Determine the [X, Y] coordinate at the center of the cell enclosing the given text.  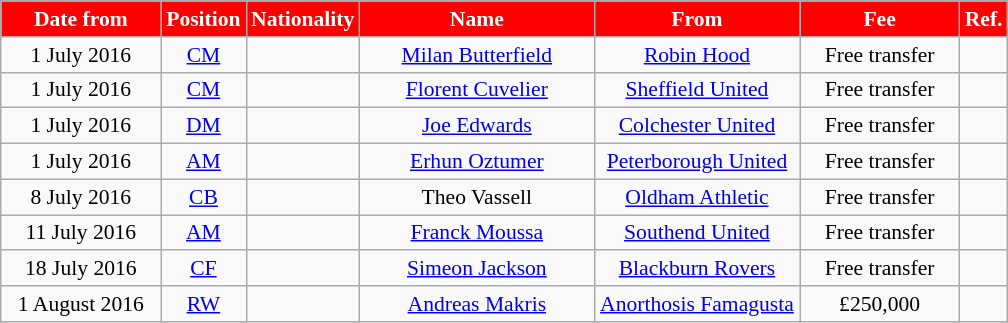
Anorthosis Famagusta [696, 304]
Milan Butterfield [476, 55]
Theo Vassell [476, 197]
Fee [880, 19]
Sheffield United [696, 90]
11 July 2016 [81, 233]
Franck Moussa [476, 233]
Southend United [696, 233]
Robin Hood [696, 55]
Colchester United [696, 126]
8 July 2016 [81, 197]
Simeon Jackson [476, 269]
18 July 2016 [81, 269]
Name [476, 19]
RW [204, 304]
Joe Edwards [476, 126]
Blackburn Rovers [696, 269]
CF [204, 269]
Nationality [302, 19]
1 August 2016 [81, 304]
£250,000 [880, 304]
Peterborough United [696, 162]
Andreas Makris [476, 304]
Date from [81, 19]
From [696, 19]
DM [204, 126]
Erhun Oztumer [476, 162]
Ref. [984, 19]
Oldham Athletic [696, 197]
CB [204, 197]
Position [204, 19]
Florent Cuvelier [476, 90]
